Determine the [x, y] coordinate at the center of the cell enclosing the given text.  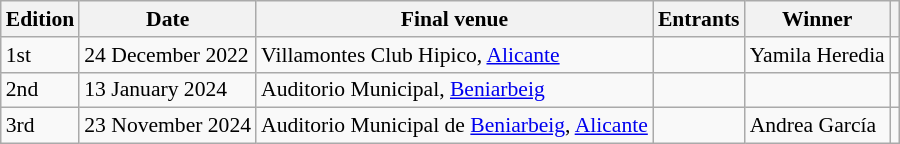
Andrea García [818, 126]
Edition [40, 19]
24 December 2022 [168, 55]
13 January 2024 [168, 90]
1st [40, 55]
Auditorio Municipal, Beniarbeig [454, 90]
Auditorio Municipal de Beniarbeig, Alicante [454, 126]
23 November 2024 [168, 126]
Entrants [699, 19]
3rd [40, 126]
Yamila Heredia [818, 55]
Final venue [454, 19]
Date [168, 19]
Winner [818, 19]
Villamontes Club Hipico, Alicante [454, 55]
2nd [40, 90]
